Return (x, y) of the center of cell containing provided text 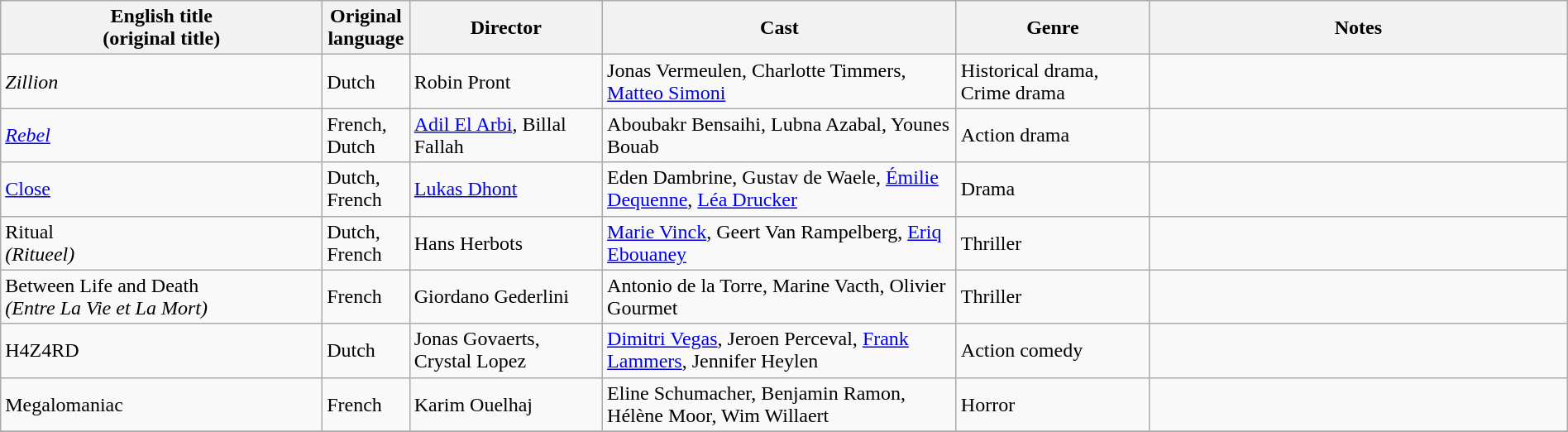
Hans Herbots (506, 243)
Zillion (162, 81)
Eden Dambrine, Gustav de Waele, Émilie Dequenne, Léa Drucker (780, 189)
Jonas Vermeulen, Charlotte Timmers, Matteo Simoni (780, 81)
Notes (1359, 28)
Original language (366, 28)
Drama (1052, 189)
Robin Pront (506, 81)
Historical drama, Crime drama (1052, 81)
Megalomaniac (162, 404)
Rebel (162, 136)
Aboubakr Bensaihi, Lubna Azabal, Younes Bouab (780, 136)
Genre (1052, 28)
Marie Vinck, Geert Van Rampelberg, Eriq Ebouaney (780, 243)
English title (original title) (162, 28)
French, Dutch (366, 136)
Karim Ouelhaj (506, 404)
Director (506, 28)
Ritual (Ritueel) (162, 243)
Lukas Dhont (506, 189)
Between Life and Death (Entre La Vie et La Mort) (162, 296)
Horror (1052, 404)
Action comedy (1052, 351)
Giordano Gederlini (506, 296)
Close (162, 189)
Jonas Govaerts, Crystal Lopez (506, 351)
Adil El Arbi, Billal Fallah (506, 136)
Cast (780, 28)
Dimitri Vegas, Jeroen Perceval, Frank Lammers, Jennifer Heylen (780, 351)
Antonio de la Torre, Marine Vacth, Olivier Gourmet (780, 296)
Action drama (1052, 136)
H4Z4RD (162, 351)
Eline Schumacher, Benjamin Ramon, Hélène Moor, Wim Willaert (780, 404)
